Find where the given text appears and provide that cell's center as [X, Y] coordinate. 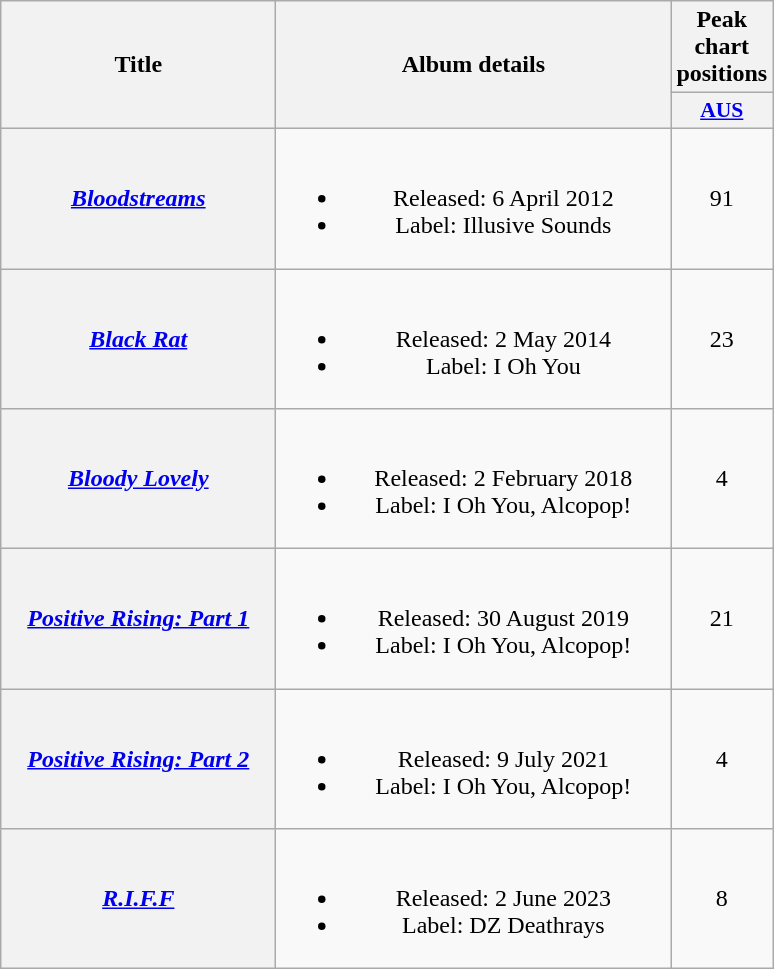
8 [722, 899]
Bloody Lovely [138, 479]
Title [138, 65]
Album details [474, 65]
91 [722, 198]
Positive Rising: Part 1 [138, 619]
Released: 6 April 2012Label: Illusive Sounds [474, 198]
Released: 30 August 2019Label: I Oh You, Alcopop! [474, 619]
Released: 2 February 2018Label: I Oh You, Alcopop! [474, 479]
Released: 2 May 2014Label: I Oh You [474, 338]
23 [722, 338]
Released: 2 June 2023Label: DZ Deathrays [474, 899]
Positive Rising: Part 2 [138, 759]
R.I.F.F [138, 899]
Black Rat [138, 338]
AUS [722, 111]
Released: 9 July 2021Label: I Oh You, Alcopop! [474, 759]
Peak chart positions [722, 47]
Bloodstreams [138, 198]
21 [722, 619]
